Output the (X, Y) coordinate of the center of the cell containing the given text.  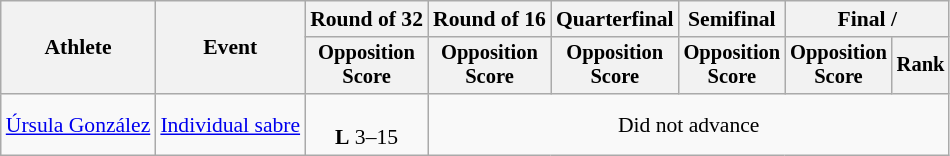
Event (230, 48)
Round of 16 (490, 19)
L 3–15 (366, 124)
Semifinal (732, 19)
Rank (921, 66)
Did not advance (688, 124)
Quarterfinal (615, 19)
Athlete (78, 48)
Úrsula González (78, 124)
Individual sabre (230, 124)
Final / (867, 19)
Round of 32 (366, 19)
